From the cell containing the given text, extract its center point as [x, y] coordinate. 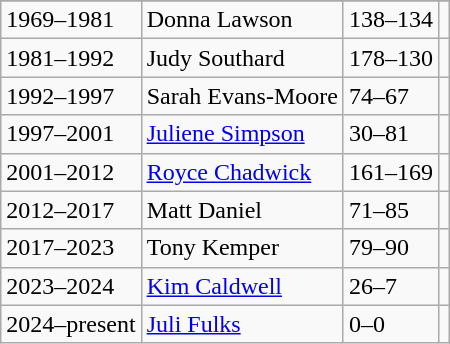
138–134 [390, 20]
2024–present [71, 324]
Tony Kemper [242, 248]
Matt Daniel [242, 210]
Sarah Evans-Moore [242, 96]
2023–2024 [71, 286]
Juli Fulks [242, 324]
178–130 [390, 58]
161–169 [390, 172]
71–85 [390, 210]
Royce Chadwick [242, 172]
2012–2017 [71, 210]
74–67 [390, 96]
Judy Southard [242, 58]
Kim Caldwell [242, 286]
0–0 [390, 324]
1992–1997 [71, 96]
Juliene Simpson [242, 134]
1969–1981 [71, 20]
1997–2001 [71, 134]
1981–1992 [71, 58]
2001–2012 [71, 172]
2017–2023 [71, 248]
Donna Lawson [242, 20]
79–90 [390, 248]
26–7 [390, 286]
30–81 [390, 134]
